Search for the cell housing the specified text and yield its (x, y) center coordinate. 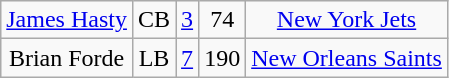
3 (188, 20)
CB (154, 20)
James Hasty (67, 20)
New Orleans Saints (347, 58)
LB (154, 58)
Brian Forde (67, 58)
New York Jets (347, 20)
190 (222, 58)
7 (188, 58)
74 (222, 20)
